Locate the cell with the specified text and output its (x, y) center coordinate. 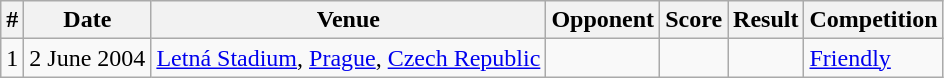
Venue (348, 20)
1 (12, 58)
Score (694, 20)
Result (766, 20)
Friendly (874, 58)
Competition (874, 20)
# (12, 20)
Letná Stadium, Prague, Czech Republic (348, 58)
2 June 2004 (88, 58)
Opponent (603, 20)
Date (88, 20)
